Search for the cell housing the specified text and yield its [X, Y] center coordinate. 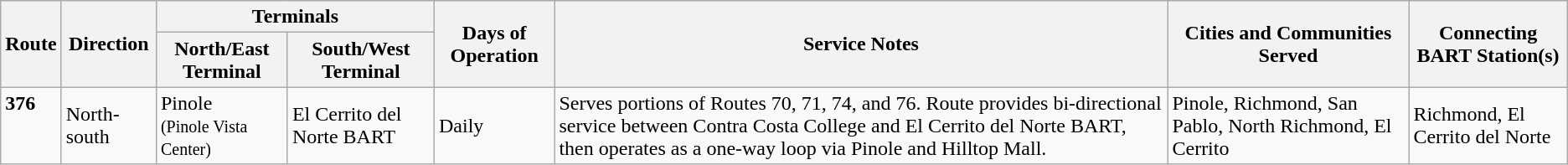
Service Notes [861, 44]
Terminals [295, 17]
Direction [109, 44]
North/East Terminal [221, 60]
376 [31, 126]
Daily [494, 126]
South/West Terminal [360, 60]
Pinole(Pinole Vista Center) [221, 126]
El Cerrito del Norte BART [360, 126]
Connecting BART Station(s) [1488, 44]
Pinole, Richmond, San Pablo, North Richmond, El Cerrito [1288, 126]
Days of Operation [494, 44]
Cities and Communities Served [1288, 44]
North-south [109, 126]
Route [31, 44]
Richmond, El Cerrito del Norte [1488, 126]
